For the text-containing cell, return its midpoint in [X, Y] coordinate format. 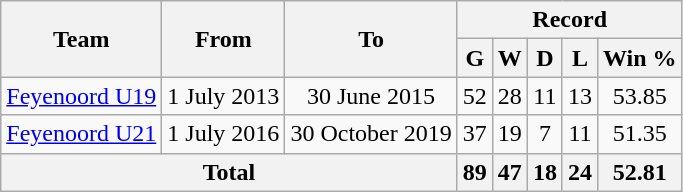
52 [474, 96]
Win % [640, 58]
30 June 2015 [371, 96]
37 [474, 134]
7 [544, 134]
Total [229, 172]
13 [580, 96]
D [544, 58]
W [510, 58]
53.85 [640, 96]
1 July 2016 [224, 134]
1 July 2013 [224, 96]
Team [82, 39]
Record [570, 20]
89 [474, 172]
19 [510, 134]
28 [510, 96]
Feyenoord U21 [82, 134]
L [580, 58]
47 [510, 172]
51.35 [640, 134]
From [224, 39]
To [371, 39]
30 October 2019 [371, 134]
G [474, 58]
52.81 [640, 172]
24 [580, 172]
18 [544, 172]
Feyenoord U19 [82, 96]
